Pinpoint the cell where the given text exists, returning its (x, y) midpoint coordinate. 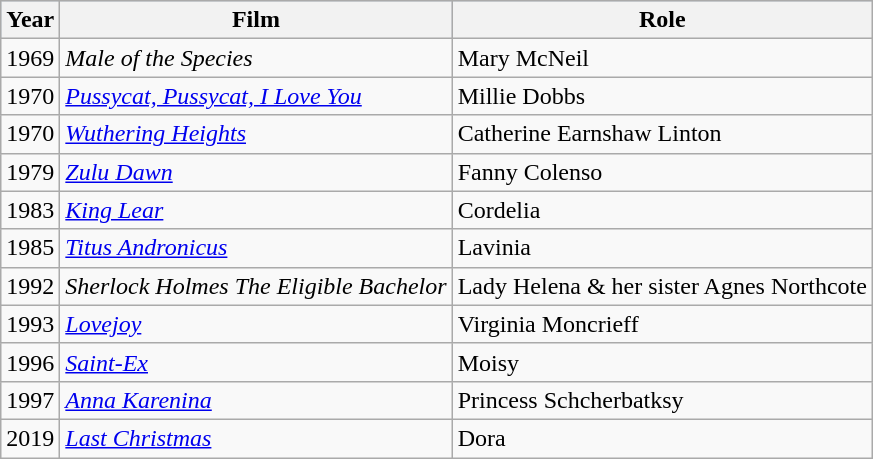
Catherine Earnshaw Linton (662, 134)
1996 (30, 362)
Role (662, 20)
Wuthering Heights (256, 134)
Moisy (662, 362)
1979 (30, 172)
Titus Andronicus (256, 248)
Dora (662, 438)
Cordelia (662, 210)
Mary McNeil (662, 58)
Film (256, 20)
1993 (30, 324)
Lavinia (662, 248)
Saint-Ex (256, 362)
Millie Dobbs (662, 96)
Princess Schcherbatksy (662, 400)
Male of the Species (256, 58)
Year (30, 20)
1997 (30, 400)
1969 (30, 58)
Zulu Dawn (256, 172)
Lovejoy (256, 324)
Virginia Moncrieff (662, 324)
Fanny Colenso (662, 172)
Pussycat, Pussycat, I Love You (256, 96)
1985 (30, 248)
Lady Helena & her sister Agnes Northcote (662, 286)
Last Christmas (256, 438)
Anna Karenina (256, 400)
1983 (30, 210)
2019 (30, 438)
Sherlock Holmes The Eligible Bachelor (256, 286)
1992 (30, 286)
King Lear (256, 210)
